Output the [x, y] coordinate of the center of the cell containing the given text.  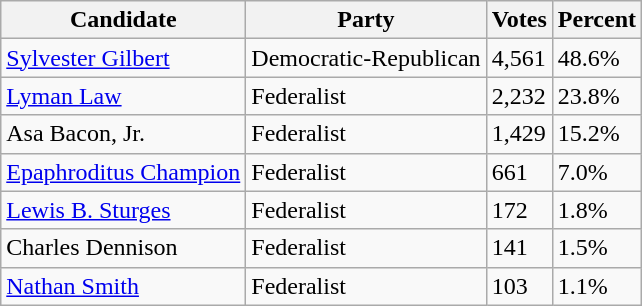
2,232 [519, 96]
1.1% [596, 286]
Epaphroditus Champion [124, 172]
Votes [519, 20]
Lewis B. Sturges [124, 210]
172 [519, 210]
48.6% [596, 58]
Lyman Law [124, 96]
4,561 [519, 58]
1.8% [596, 210]
Candidate [124, 20]
Percent [596, 20]
1,429 [519, 134]
15.2% [596, 134]
Sylvester Gilbert [124, 58]
661 [519, 172]
103 [519, 286]
23.8% [596, 96]
141 [519, 248]
Party [366, 20]
Charles Dennison [124, 248]
1.5% [596, 248]
Democratic-Republican [366, 58]
Asa Bacon, Jr. [124, 134]
Nathan Smith [124, 286]
7.0% [596, 172]
